Determine the (X, Y) coordinate at the center of the cell enclosing the given text.  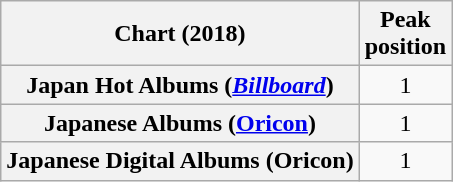
Japan Hot Albums (Billboard) (180, 85)
Japanese Albums (Oricon) (180, 123)
Peakposition (405, 34)
Chart (2018) (180, 34)
Japanese Digital Albums (Oricon) (180, 161)
